Return (X, Y) of the center of cell containing provided text 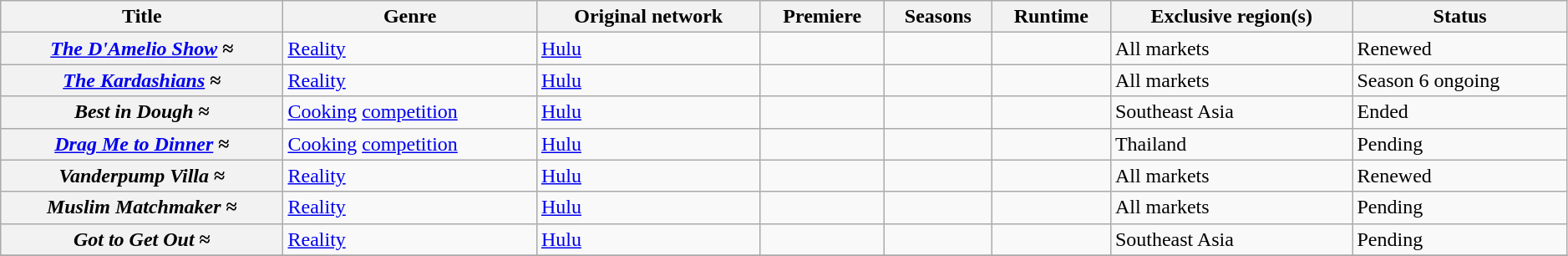
The Kardashians ≈ (142, 80)
Got to Get Out ≈ (142, 239)
Seasons (937, 17)
Status (1460, 17)
Original network (648, 17)
Drag Me to Dinner ≈ (142, 144)
Genre (409, 17)
Premiere (822, 17)
Title (142, 17)
Vanderpump Villa ≈ (142, 176)
Best in Dough ≈ (142, 112)
Runtime (1051, 17)
Exclusive region(s) (1231, 17)
Muslim Matchmaker ≈ (142, 207)
Thailand (1231, 144)
Ended (1460, 112)
Season 6 ongoing (1460, 80)
The D'Amelio Show ≈ (142, 49)
